Provide the (X, Y) coordinate of the cell's center where the given text is located.  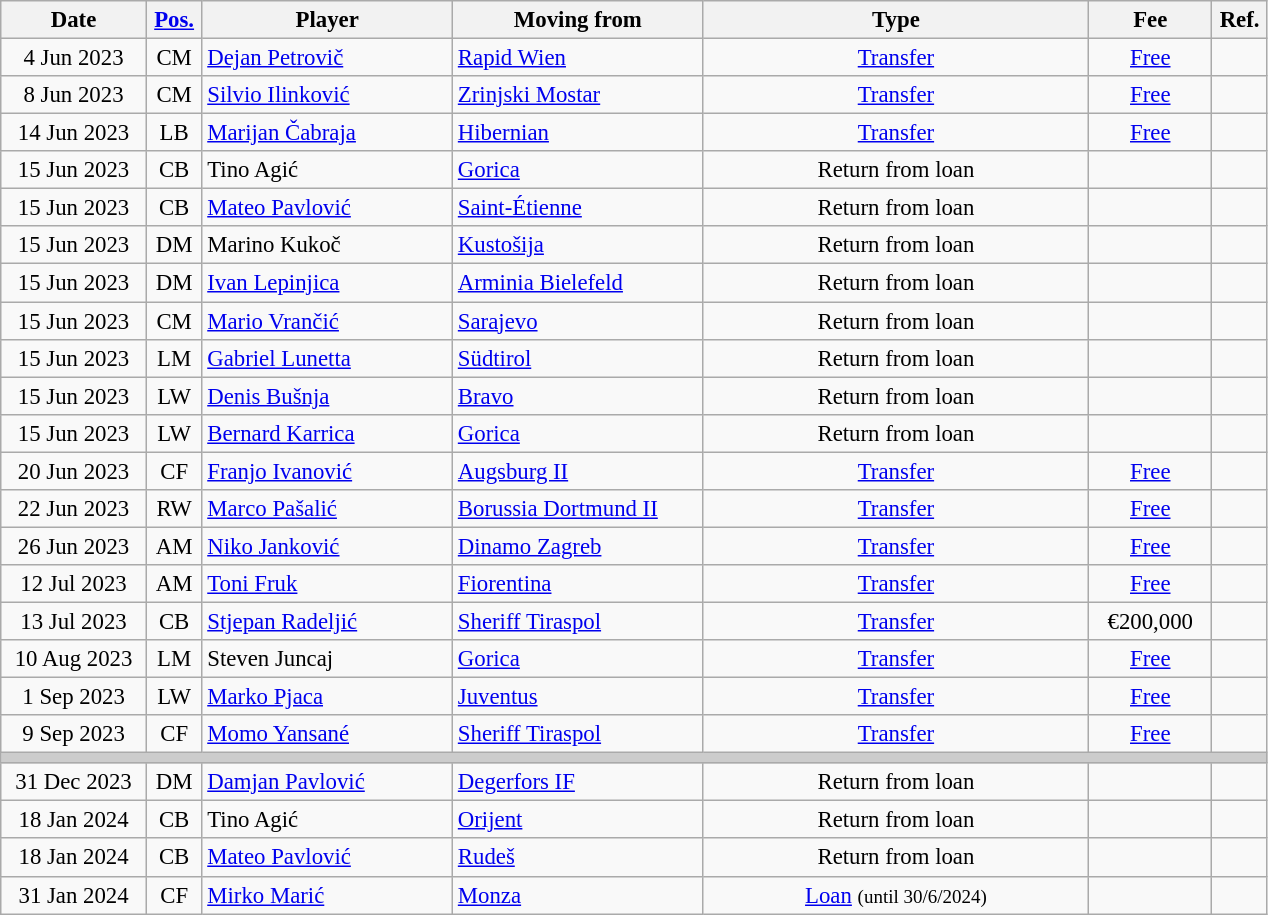
Pos. (174, 20)
Rapid Wien (578, 58)
Sarajevo (578, 321)
Juventus (578, 697)
Ref. (1240, 20)
€200,000 (1150, 621)
Stjepan Radeljić (328, 621)
LB (174, 133)
Player (328, 20)
Silvio Ilinković (328, 95)
Fee (1150, 20)
Ivan Lepinjica (328, 283)
Moving from (578, 20)
Degerfors IF (578, 782)
Dejan Petrovič (328, 58)
Augsburg II (578, 471)
Monza (578, 895)
9 Sep 2023 (74, 734)
Franjo Ivanović (328, 471)
Bernard Karrica (328, 433)
31 Dec 2023 (74, 782)
8 Jun 2023 (74, 95)
Marino Kukoč (328, 245)
Niko Janković (328, 546)
Marco Pašalić (328, 509)
13 Jul 2023 (74, 621)
12 Jul 2023 (74, 584)
Orijent (578, 820)
Fiorentina (578, 584)
Bravo (578, 396)
RW (174, 509)
Loan (until 30/6/2024) (896, 895)
Steven Juncaj (328, 659)
Kustošija (578, 245)
14 Jun 2023 (74, 133)
Arminia Bielefeld (578, 283)
Hibernian (578, 133)
Dinamo Zagreb (578, 546)
4 Jun 2023 (74, 58)
Toni Fruk (328, 584)
Südtirol (578, 358)
Rudeš (578, 858)
31 Jan 2024 (74, 895)
Marko Pjaca (328, 697)
Momo Yansané (328, 734)
Damjan Pavlović (328, 782)
Mario Vrančić (328, 321)
Mirko Marić (328, 895)
Date (74, 20)
1 Sep 2023 (74, 697)
Gabriel Lunetta (328, 358)
10 Aug 2023 (74, 659)
Type (896, 20)
Borussia Dortmund II (578, 509)
22 Jun 2023 (74, 509)
Zrinjski Mostar (578, 95)
Saint-Étienne (578, 208)
Marijan Čabraja (328, 133)
20 Jun 2023 (74, 471)
Denis Bušnja (328, 396)
26 Jun 2023 (74, 546)
